Scan for the cell matching the given text and deliver its (x, y) coordinate at center. 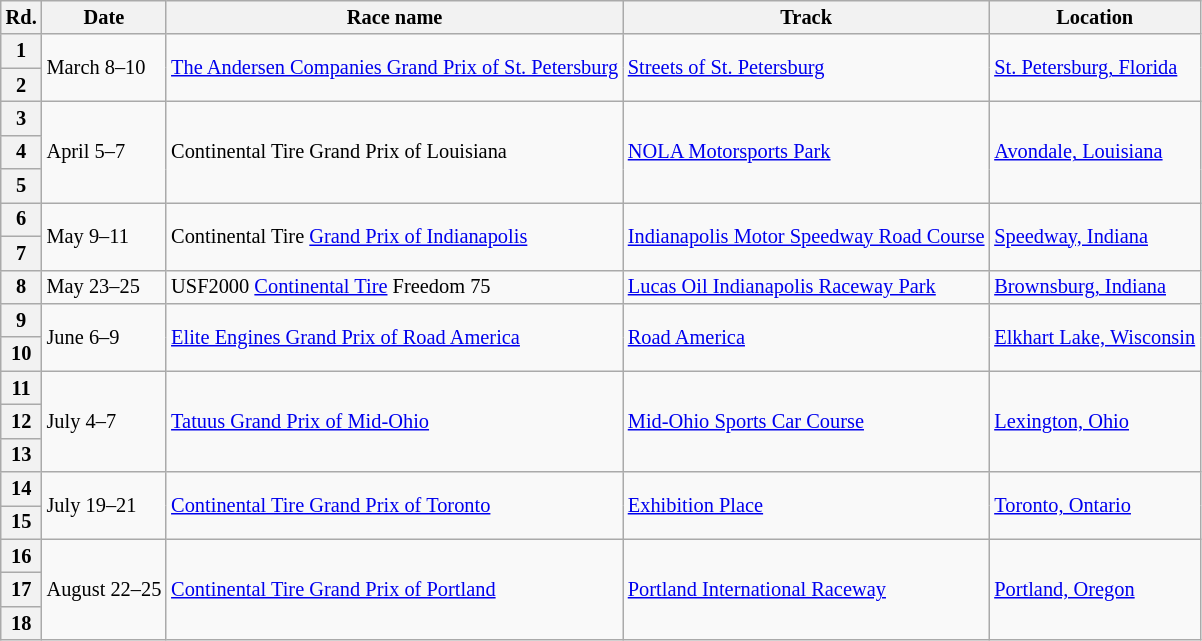
Rd. (22, 17)
Elkhart Lake, Wisconsin (1094, 336)
Toronto, Ontario (1094, 506)
Road America (806, 336)
Speedway, Indiana (1094, 236)
15 (22, 522)
Continental Tire Grand Prix of Louisiana (394, 152)
12 (22, 421)
Elite Engines Grand Prix of Road America (394, 336)
8 (22, 287)
Avondale, Louisiana (1094, 152)
9 (22, 320)
13 (22, 455)
10 (22, 354)
Continental Tire Grand Prix of Toronto (394, 506)
Exhibition Place (806, 506)
Portland, Oregon (1094, 590)
Streets of St. Petersburg (806, 68)
Track (806, 17)
March 8–10 (104, 68)
Lexington, Ohio (1094, 422)
August 22–25 (104, 590)
17 (22, 589)
16 (22, 556)
2 (22, 85)
Mid-Ohio Sports Car Course (806, 422)
Continental Tire Grand Prix of Indianapolis (394, 236)
Tatuus Grand Prix of Mid-Ohio (394, 422)
Indianapolis Motor Speedway Road Course (806, 236)
April 5–7 (104, 152)
July 19–21 (104, 506)
Continental Tire Grand Prix of Portland (394, 590)
Race name (394, 17)
1 (22, 51)
May 9–11 (104, 236)
July 4–7 (104, 422)
The Andersen Companies Grand Prix of St. Petersburg (394, 68)
June 6–9 (104, 336)
5 (22, 186)
NOLA Motorsports Park (806, 152)
3 (22, 118)
Lucas Oil Indianapolis Raceway Park (806, 287)
18 (22, 623)
Portland International Raceway (806, 590)
St. Petersburg, Florida (1094, 68)
Location (1094, 17)
11 (22, 388)
7 (22, 253)
Brownsburg, Indiana (1094, 287)
14 (22, 489)
Date (104, 17)
6 (22, 219)
4 (22, 152)
USF2000 Continental Tire Freedom 75 (394, 287)
May 23–25 (104, 287)
